Return the (X, Y) coordinate for the center point of the cell that contains the specified text.  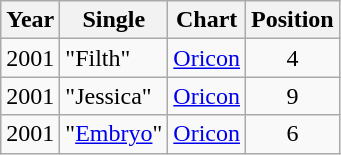
"Filth" (114, 58)
Single (114, 20)
6 (293, 134)
4 (293, 58)
"Jessica" (114, 96)
Position (293, 20)
9 (293, 96)
"Embryo" (114, 134)
Chart (207, 20)
Year (30, 20)
